Return [X, Y] of the center of cell containing provided text 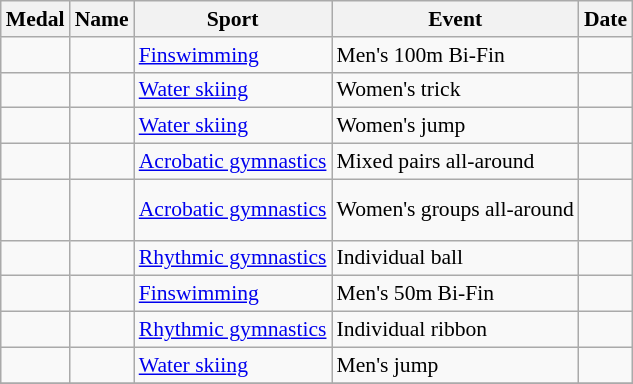
Men's jump [456, 365]
Date [606, 19]
Medal [36, 19]
Women's groups all-around [456, 210]
Men's 50m Bi-Fin [456, 294]
Sport [233, 19]
Women's jump [456, 126]
Men's 100m Bi-Fin [456, 55]
Women's trick [456, 90]
Individual ball [456, 258]
Name [102, 19]
Event [456, 19]
Mixed pairs all-around [456, 162]
Individual ribbon [456, 330]
